Return the [X, Y] coordinate for the center point of the cell that contains the specified text.  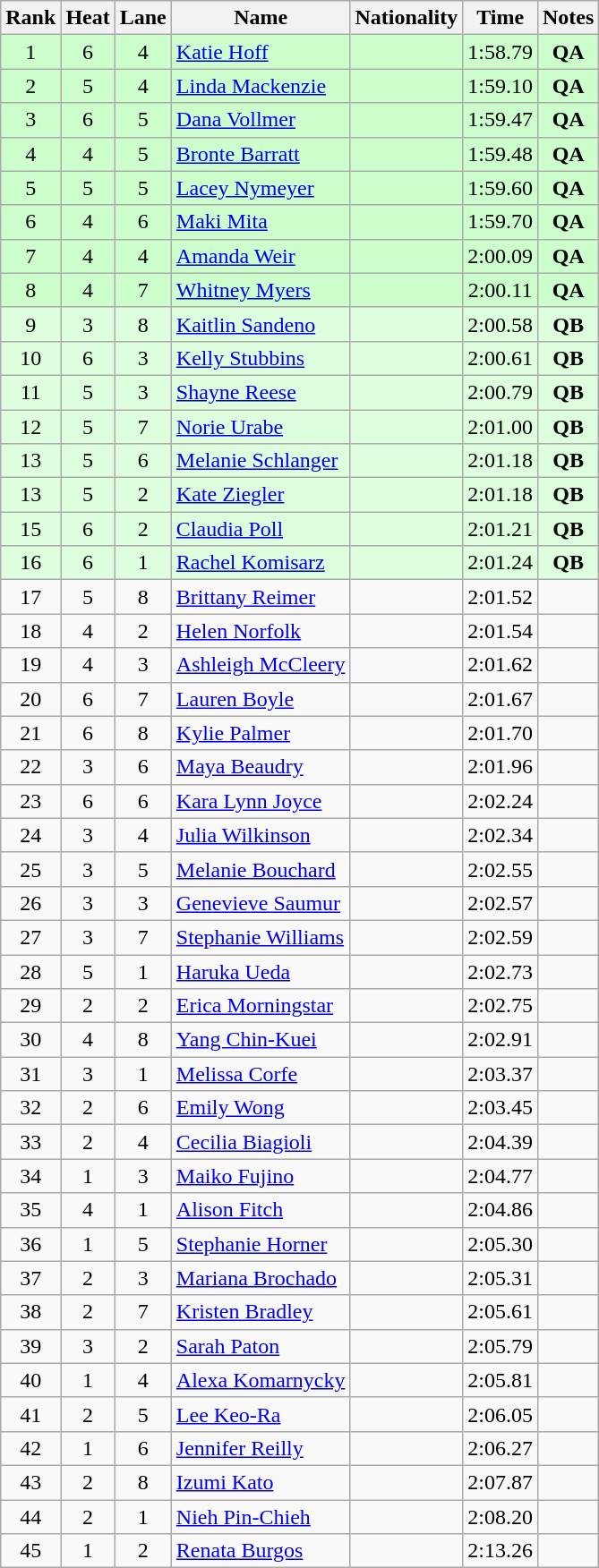
1:59.48 [501, 154]
40 [30, 1380]
Melanie Bouchard [261, 869]
2:00.09 [501, 256]
Melissa Corfe [261, 1074]
2:01.67 [501, 699]
Alison Fitch [261, 1210]
Ashleigh McCleery [261, 665]
2:06.05 [501, 1414]
Melanie Schlanger [261, 461]
2:05.79 [501, 1346]
Lee Keo-Ra [261, 1414]
Lacey Nymeyer [261, 188]
2:00.11 [501, 290]
Lauren Boyle [261, 699]
26 [30, 903]
2:03.37 [501, 1074]
Time [501, 18]
2:04.86 [501, 1210]
1:59.70 [501, 222]
Linda Mackenzie [261, 86]
2:02.24 [501, 801]
20 [30, 699]
Renata Burgos [261, 1551]
17 [30, 597]
Kate Ziegler [261, 495]
Katie Hoff [261, 52]
Stephanie Horner [261, 1244]
2:05.30 [501, 1244]
2:05.61 [501, 1312]
23 [30, 801]
22 [30, 767]
2:01.00 [501, 427]
2:05.31 [501, 1278]
2:01.54 [501, 631]
35 [30, 1210]
2:00.61 [501, 358]
Mariana Brochado [261, 1278]
Kristen Bradley [261, 1312]
37 [30, 1278]
2:01.52 [501, 597]
11 [30, 392]
Maki Mita [261, 222]
2:05.81 [501, 1380]
2:07.87 [501, 1482]
2:02.34 [501, 835]
1:59.60 [501, 188]
2:02.91 [501, 1040]
1:59.47 [501, 120]
34 [30, 1176]
Stephanie Williams [261, 937]
33 [30, 1142]
38 [30, 1312]
Kaitlin Sandeno [261, 324]
2:00.79 [501, 392]
2:02.73 [501, 971]
Cecilia Biagioli [261, 1142]
21 [30, 733]
Yang Chin-Kuei [261, 1040]
2:04.39 [501, 1142]
Rank [30, 18]
Kara Lynn Joyce [261, 801]
Izumi Kato [261, 1482]
2:03.45 [501, 1108]
Norie Urabe [261, 427]
45 [30, 1551]
Maiko Fujino [261, 1176]
15 [30, 529]
Maya Beaudry [261, 767]
2:02.75 [501, 1006]
10 [30, 358]
2:13.26 [501, 1551]
16 [30, 563]
Emily Wong [261, 1108]
2:01.62 [501, 665]
12 [30, 427]
30 [30, 1040]
2:01.21 [501, 529]
Kylie Palmer [261, 733]
Shayne Reese [261, 392]
25 [30, 869]
28 [30, 971]
Nationality [406, 18]
Dana Vollmer [261, 120]
2:01.96 [501, 767]
Genevieve Saumur [261, 903]
42 [30, 1448]
29 [30, 1006]
Alexa Komarnycky [261, 1380]
2:08.20 [501, 1517]
Sarah Paton [261, 1346]
Julia Wilkinson [261, 835]
2:02.55 [501, 869]
1:58.79 [501, 52]
18 [30, 631]
1:59.10 [501, 86]
Name [261, 18]
2:04.77 [501, 1176]
2:06.27 [501, 1448]
Whitney Myers [261, 290]
2:02.57 [501, 903]
Helen Norfolk [261, 631]
2:01.70 [501, 733]
19 [30, 665]
Brittany Reimer [261, 597]
Nieh Pin-Chieh [261, 1517]
2:01.24 [501, 563]
31 [30, 1074]
Amanda Weir [261, 256]
Erica Morningstar [261, 1006]
43 [30, 1482]
41 [30, 1414]
39 [30, 1346]
Kelly Stubbins [261, 358]
9 [30, 324]
Jennifer Reilly [261, 1448]
Rachel Komisarz [261, 563]
36 [30, 1244]
Claudia Poll [261, 529]
44 [30, 1517]
2:00.58 [501, 324]
Heat [88, 18]
27 [30, 937]
24 [30, 835]
Bronte Barratt [261, 154]
32 [30, 1108]
Lane [143, 18]
Haruka Ueda [261, 971]
Notes [568, 18]
2:02.59 [501, 937]
